Locate the cell with the specified text and output its (x, y) center coordinate. 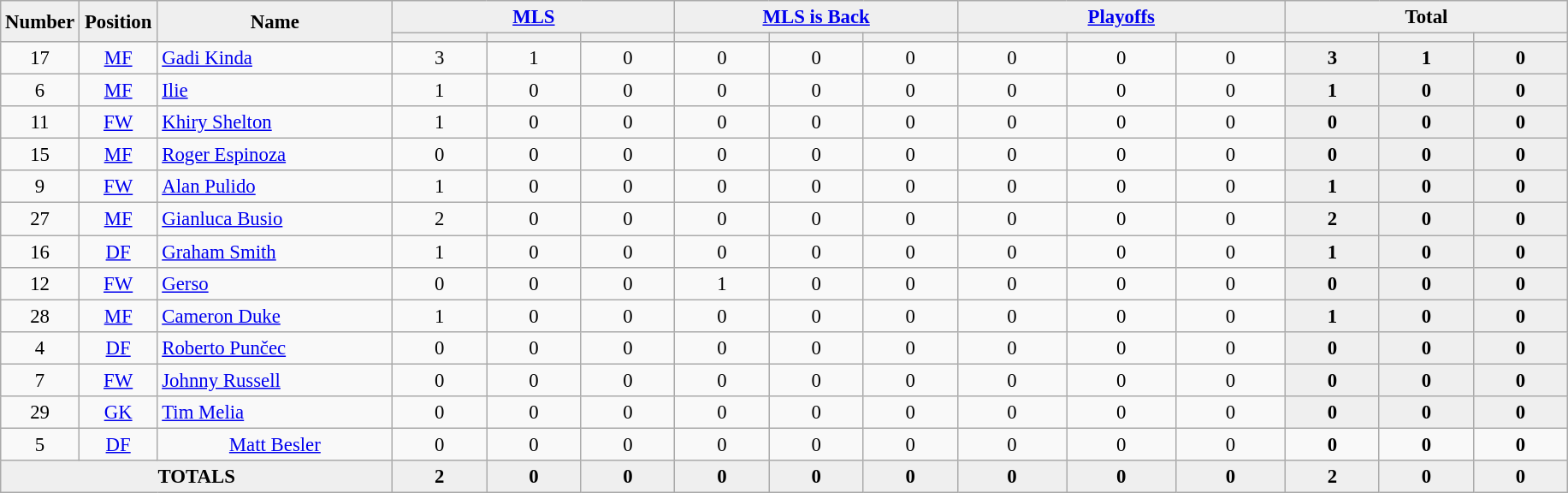
12 (40, 283)
Roberto Punčec (275, 347)
Alan Pulido (275, 187)
Name (275, 21)
Gianluca Busio (275, 219)
6 (40, 91)
28 (40, 316)
Number (40, 21)
29 (40, 413)
MLS (534, 17)
Playoffs (1121, 17)
Cameron Duke (275, 316)
Gadi Kinda (275, 58)
Roger Espinoza (275, 155)
7 (40, 380)
Ilie (275, 91)
17 (40, 58)
9 (40, 187)
MLS is Back (816, 17)
11 (40, 122)
TOTALS (197, 477)
4 (40, 347)
Position (118, 21)
5 (40, 444)
Johnny Russell (275, 380)
Matt Besler (275, 444)
Tim Melia (275, 413)
16 (40, 252)
Graham Smith (275, 252)
Gerso (275, 283)
Khiry Shelton (275, 122)
GK (118, 413)
27 (40, 219)
Total (1426, 17)
15 (40, 155)
